For the text-containing cell, return its midpoint in (x, y) coordinate format. 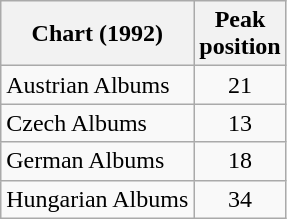
Austrian Albums (98, 85)
21 (240, 85)
18 (240, 161)
Chart (1992) (98, 34)
Peakposition (240, 34)
Hungarian Albums (98, 199)
34 (240, 199)
German Albums (98, 161)
13 (240, 123)
Czech Albums (98, 123)
